Scan for the cell matching the given text and deliver its [X, Y] coordinate at center. 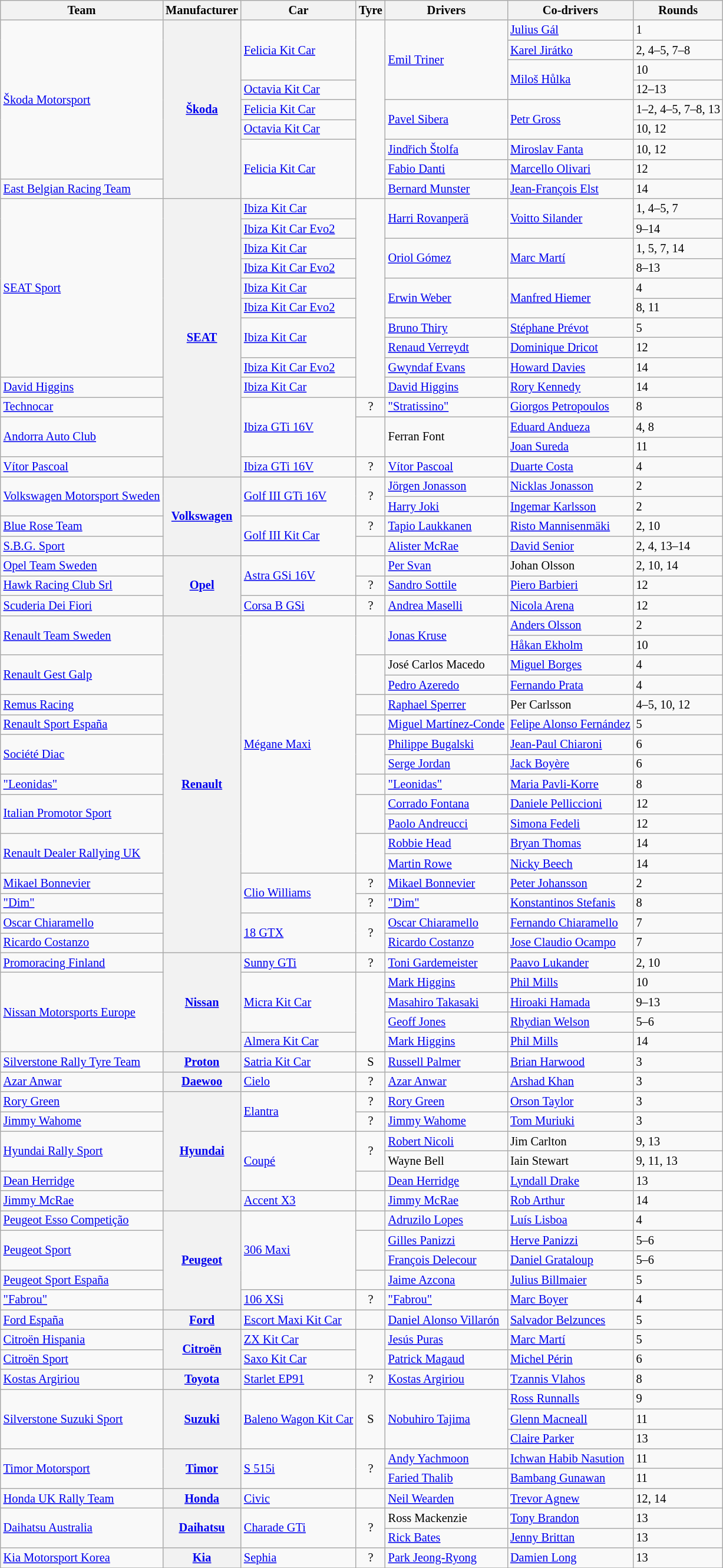
Fernando Chiaramello [570, 923]
Citroën [202, 1349]
Starlet EP91 [298, 1379]
José Carlos Macedo [447, 665]
Marc Boyer [570, 1300]
Jindřich Štolfa [447, 149]
Silverstone Rally Tyre Team [81, 1062]
Hyundai [202, 1151]
12, 14 [678, 1498]
1–2, 4–5, 7–8, 13 [678, 110]
9 [678, 1399]
Miguel Borges [570, 665]
Howard Davies [570, 367]
Rob Arthur [570, 1201]
Clio Williams [298, 892]
Citroën Hispania [81, 1339]
Co-drivers [570, 10]
9–14 [678, 229]
Corsa B GSi [298, 605]
Team [81, 10]
Jaime Azcona [447, 1280]
Tyre [371, 10]
Kia Motorsport Korea [81, 1558]
Rick Bates [447, 1538]
Rory Kennedy [570, 387]
Per Svan [447, 566]
Harry Joki [447, 506]
Opel [202, 586]
Sunny GTi [298, 963]
Duarte Costa [570, 466]
Škoda [202, 110]
Rhydian Welson [570, 1022]
Luís Lisboa [570, 1220]
2, 4–5, 7–8 [678, 50]
Jim Carlton [570, 1141]
Tapio Laukkanen [447, 526]
1 [678, 30]
Karel Jirátko [570, 50]
Ichwan Habib Nasution [570, 1458]
Peugeot Esso Competição [81, 1220]
Suzuki [202, 1418]
Honda UK Rally Team [81, 1498]
Brian Harwood [570, 1062]
Andrea Maselli [447, 605]
Timor [202, 1468]
Bambang Gunawan [570, 1478]
Timor Motorsport [81, 1468]
Patrick Magaud [447, 1359]
Charade GTi [298, 1528]
Robert Nicoli [447, 1141]
Toni Gardemeister [447, 963]
Masahiro Takasaki [447, 1002]
Renault [202, 784]
Salvador Belzunces [570, 1320]
Jack Boyère [570, 764]
8–13 [678, 268]
Scuderia Dei Fiori [81, 605]
Julius Gál [570, 30]
Herve Panizzi [570, 1240]
8, 11 [678, 308]
Peugeot Sport [81, 1250]
Daewoo [202, 1082]
Coupé [298, 1161]
Corrado Fontana [447, 804]
ZX Kit Car [298, 1339]
Ford [202, 1320]
Silverstone Suzuki Sport [81, 1418]
Oriol Gómez [447, 258]
François Delecour [447, 1260]
Russell Palmer [447, 1062]
Baleno Wagon Kit Car [298, 1418]
Eduard Andueza [570, 427]
4–5, 10, 12 [678, 704]
Golf III GTi 16V [298, 496]
Stéphane Prévot [570, 328]
Erwin Weber [447, 298]
Fabio Danti [447, 169]
Rounds [678, 10]
Dominique Dricot [570, 347]
Johan Olsson [570, 566]
Raphael Sperrer [447, 704]
Nobuhiro Tajima [447, 1418]
18 GTX [298, 933]
Miguel Martínez-Conde [447, 724]
Neil Wearden [447, 1498]
Park Jeong-Ryong [447, 1558]
Renault Sport España [81, 724]
Toyota [202, 1379]
Jenny Brittan [570, 1538]
Giorgos Petropoulos [570, 407]
Marcello Olivari [570, 169]
Proton [202, 1062]
Sandro Sottile [447, 585]
Paavo Lukander [570, 963]
Almera Kit Car [298, 1042]
Hawk Racing Club Srl [81, 585]
Renault Team Sweden [81, 635]
Adruzilo Lopes [447, 1220]
Golf III Kit Car [298, 535]
Tom Muriuki [570, 1121]
Jean-François Elst [570, 189]
David Senior [570, 546]
Elantra [298, 1111]
Tony Brandon [570, 1518]
306 Maxi [298, 1250]
Accent X3 [298, 1201]
East Belgian Racing Team [81, 189]
Nicola Arena [570, 605]
Hyundai Rally Sport [81, 1151]
Saxo Kit Car [298, 1359]
"Stratissino" [447, 407]
S 515i [298, 1468]
Nissan Motorsports Europe [81, 1013]
Bruno Thiry [447, 328]
Civic [298, 1498]
Per Carlsson [570, 704]
Andy Yachmoon [447, 1458]
Sephia [298, 1558]
SEAT [202, 337]
Damien Long [570, 1558]
Harri Rovanperä [447, 218]
Honda [202, 1498]
Bryan Thomas [570, 844]
Petr Gross [570, 119]
Nissan [202, 1002]
SEAT Sport [81, 288]
Tzannis Vlahos [570, 1379]
Volkswagen [202, 516]
1, 5, 7, 14 [678, 248]
Peugeot [202, 1260]
Manfred Hiemer [570, 298]
Andorra Auto Club [81, 436]
Serge Jordan [447, 764]
Escort Maxi Kit Car [298, 1320]
S.B.G. Sport [81, 546]
Peter Johansson [570, 883]
Cielo [298, 1082]
Miloš Hůlka [570, 79]
Ingemar Karlsson [570, 506]
Paolo Andreucci [447, 823]
Car [298, 10]
Astra GSi 16V [298, 575]
Drivers [447, 10]
Robbie Head [447, 844]
Nicky Beech [570, 864]
Arshad Khan [570, 1082]
Geoff Jones [447, 1022]
9–13 [678, 1002]
Société Diac [81, 755]
Citroën Sport [81, 1359]
Daniel Alonso Villarón [447, 1320]
Martin Rowe [447, 864]
Fernando Prata [570, 685]
Gwyndaf Evans [447, 367]
Konstantinos Stefanis [570, 903]
Orson Taylor [570, 1101]
Glenn Macneall [570, 1419]
Wayne Bell [447, 1161]
Hiroaki Hamada [570, 1002]
Lyndall Drake [570, 1181]
Alister McRae [447, 546]
Iain Stewart [570, 1161]
9, 13 [678, 1141]
Jonas Kruse [447, 635]
Jean-Paul Chiaroni [570, 745]
Ford España [81, 1320]
Jörgen Jonasson [447, 486]
Manufacturer [202, 10]
Ross Runnalls [570, 1399]
2, 10, 14 [678, 566]
Peugeot Sport España [81, 1280]
Daihatsu [202, 1528]
2, 4, 13–14 [678, 546]
Gilles Panizzi [447, 1240]
106 XSi [298, 1300]
Ferran Font [447, 436]
Julius Billmaier [570, 1280]
Satria Kit Car [298, 1062]
Michel Périn [570, 1359]
Nicklas Jonasson [570, 486]
Maria Pavli-Korre [570, 784]
Håkan Ekholm [570, 645]
Jose Claudio Ocampo [570, 943]
Daihatsu Australia [81, 1528]
Claire Parker [570, 1439]
Philippe Bugalski [447, 745]
Renault Gest Galp [81, 674]
Pavel Sibera [447, 119]
Anders Olsson [570, 625]
Kia [202, 1558]
Technocar [81, 407]
Jesús Puras [447, 1339]
Remus Racing [81, 704]
Piero Barbieri [570, 585]
Blue Rose Team [81, 526]
4, 8 [678, 427]
Renaud Verreydt [447, 347]
Daniele Pelliccioni [570, 804]
Voitto Silander [570, 218]
Simona Fedeli [570, 823]
1, 4–5, 7 [678, 209]
Volkswagen Motorsport Sweden [81, 496]
Daniel Grataloup [570, 1260]
Italian Promotor Sport [81, 813]
9, 11, 13 [678, 1161]
Promoracing Finland [81, 963]
Opel Team Sweden [81, 566]
Felipe Alonso Fernández [570, 724]
Trevor Agnew [570, 1498]
Emil Triner [447, 60]
Renault Dealer Rallying UK [81, 854]
Micra Kit Car [298, 1002]
Risto Mannisenmäki [570, 526]
Joan Sureda [570, 447]
Pedro Azeredo [447, 685]
12–13 [678, 90]
Škoda Motorsport [81, 99]
Faried Thalib [447, 1478]
Miroslav Fanta [570, 149]
Ross Mackenzie [447, 1518]
Mégane Maxi [298, 745]
Bernard Munster [447, 189]
